Return (x, y) of the center of cell containing provided text 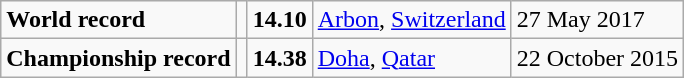
Arbon, Switzerland (412, 20)
Championship record (118, 58)
14.38 (280, 58)
27 May 2017 (597, 20)
22 October 2015 (597, 58)
Doha, Qatar (412, 58)
World record (118, 20)
14.10 (280, 20)
